Find where the given text appears and provide that cell's center as [x, y] coordinate. 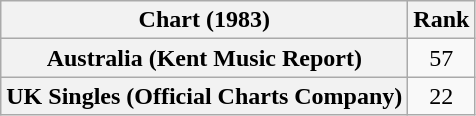
Rank [442, 20]
22 [442, 96]
Australia (Kent Music Report) [204, 58]
UK Singles (Official Charts Company) [204, 96]
57 [442, 58]
Chart (1983) [204, 20]
